For the text-containing cell, return its midpoint in [x, y] coordinate format. 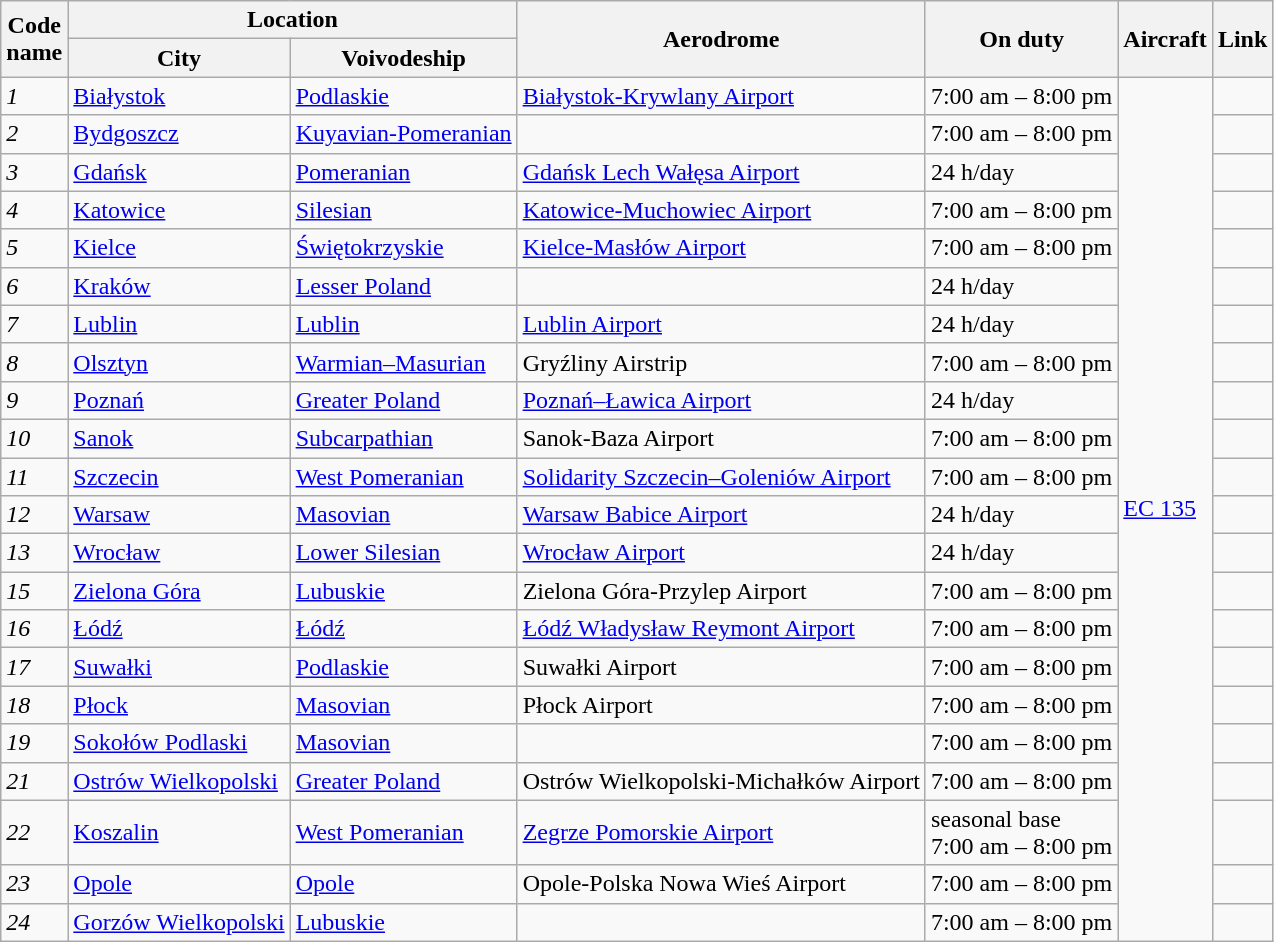
Kraków [179, 286]
Ostrów Wielkopolski-Michałków Airport [721, 781]
Koszalin [179, 832]
12 [34, 515]
Warmian–Masurian [404, 362]
22 [34, 832]
Poznań–Ławica Airport [721, 400]
City [179, 58]
9 [34, 400]
Katowice-Muchowiec Airport [721, 210]
Zielona Góra-Przylep Airport [721, 591]
18 [34, 705]
Gdańsk [179, 172]
19 [34, 743]
1 [34, 96]
Lower Silesian [404, 553]
15 [34, 591]
Bydgoszcz [179, 134]
Gdańsk Lech Wałęsa Airport [721, 172]
On duty [1021, 39]
2 [34, 134]
Solidarity Szczecin–Goleniów Airport [721, 477]
3 [34, 172]
Lesser Poland [404, 286]
Gryźliny Airstrip [721, 362]
EC 135 [1166, 509]
21 [34, 781]
Suwałki [179, 667]
4 [34, 210]
Płock Airport [721, 705]
Location [292, 20]
Opole-Polska Nowa Wieś Airport [721, 884]
Wrocław Airport [721, 553]
5 [34, 248]
Białystok-Krywlany Airport [721, 96]
Płock [179, 705]
Sanok-Baza Airport [721, 438]
Kielce [179, 248]
Aerodrome [721, 39]
Olsztyn [179, 362]
11 [34, 477]
Lublin Airport [721, 324]
13 [34, 553]
Katowice [179, 210]
Szczecin [179, 477]
10 [34, 438]
Wrocław [179, 553]
Zegrze Pomorskie Airport [721, 832]
23 [34, 884]
Sokołów Podlaski [179, 743]
Zielona Góra [179, 591]
Kuyavian-Pomeranian [404, 134]
Link [1242, 39]
Subcarpathian [404, 438]
7 [34, 324]
Łódź Władysław Reymont Airport [721, 629]
Pomeranian [404, 172]
Warsaw [179, 515]
Suwałki Airport [721, 667]
6 [34, 286]
Codename [34, 39]
24 [34, 922]
Gorzów Wielkopolski [179, 922]
Ostrów Wielkopolski [179, 781]
seasonal base7:00 am – 8:00 pm [1021, 832]
Kielce-Masłów Airport [721, 248]
Aircraft [1166, 39]
Białystok [179, 96]
Voivodeship [404, 58]
Sanok [179, 438]
Silesian [404, 210]
Warsaw Babice Airport [721, 515]
16 [34, 629]
17 [34, 667]
Poznań [179, 400]
Świętokrzyskie [404, 248]
8 [34, 362]
